Capture the cell that displays the provided text and extract its (X, Y) central coordinate. 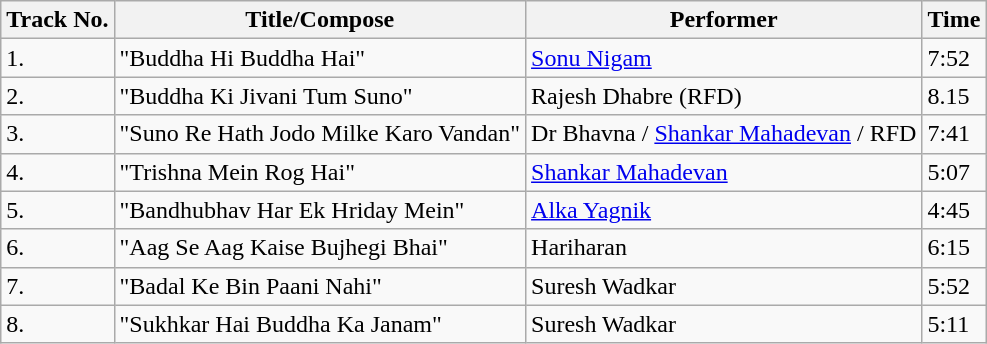
3. (58, 134)
7:52 (954, 58)
"Trishna Mein Rog Hai" (320, 172)
Title/Compose (320, 20)
"Buddha Hi Buddha Hai" (320, 58)
Sonu Nigam (724, 58)
"Badal Ke Bin Paani Nahi" (320, 286)
5:11 (954, 324)
4:45 (954, 210)
5. (58, 210)
"Aag Se Aag Kaise Bujhegi Bhai" (320, 248)
Dr Bhavna / Shankar Mahadevan / RFD (724, 134)
"Sukhkar Hai Buddha Ka Janam" (320, 324)
Time (954, 20)
Performer (724, 20)
1. (58, 58)
6:15 (954, 248)
"Buddha Ki Jivani Tum Suno" (320, 96)
7. (58, 286)
8. (58, 324)
5:07 (954, 172)
Rajesh Dhabre (RFD) (724, 96)
Hariharan (724, 248)
Alka Yagnik (724, 210)
"Bandhubhav Har Ek Hriday Mein" (320, 210)
Track No. (58, 20)
2. (58, 96)
8.15 (954, 96)
7:41 (954, 134)
5:52 (954, 286)
"Suno Re Hath Jodo Milke Karo Vandan" (320, 134)
6. (58, 248)
Shankar Mahadevan (724, 172)
4. (58, 172)
